Provide the (X, Y) coordinate of the cell's center where the given text is located.  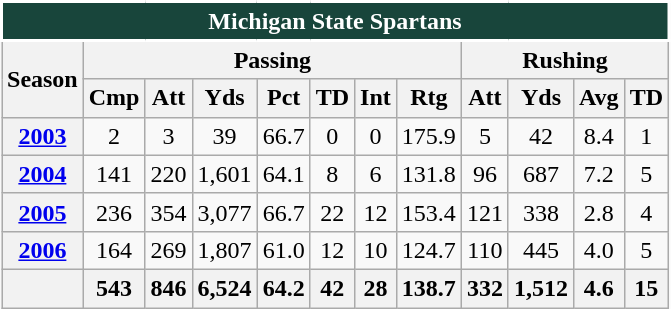
175.9 (428, 136)
332 (484, 288)
Int (376, 98)
2003 (43, 136)
124.7 (428, 250)
138.7 (428, 288)
Passing (272, 60)
10 (376, 250)
236 (114, 212)
2006 (43, 250)
543 (114, 288)
Season (43, 78)
96 (484, 174)
3,077 (224, 212)
Rushing (564, 60)
110 (484, 250)
1,807 (224, 250)
338 (540, 212)
7.2 (600, 174)
121 (484, 212)
164 (114, 250)
2.8 (600, 212)
6,524 (224, 288)
Avg (600, 98)
846 (168, 288)
Pct (284, 98)
15 (646, 288)
131.8 (428, 174)
354 (168, 212)
4.0 (600, 250)
220 (168, 174)
445 (540, 250)
2 (114, 136)
141 (114, 174)
1,601 (224, 174)
Michigan State Spartans (336, 21)
61.0 (284, 250)
39 (224, 136)
6 (376, 174)
269 (168, 250)
2005 (43, 212)
64.2 (284, 288)
8 (332, 174)
64.1 (284, 174)
2004 (43, 174)
Rtg (428, 98)
3 (168, 136)
1,512 (540, 288)
1 (646, 136)
4 (646, 212)
22 (332, 212)
Cmp (114, 98)
153.4 (428, 212)
8.4 (600, 136)
687 (540, 174)
28 (376, 288)
4.6 (600, 288)
